Search for the cell housing the specified text and yield its (X, Y) center coordinate. 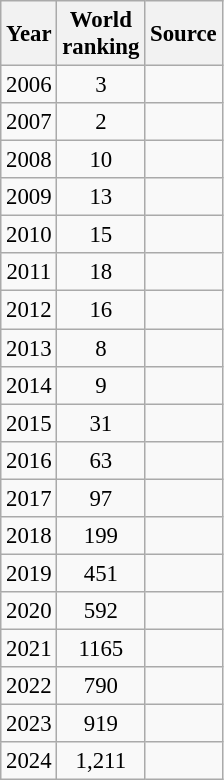
2012 (29, 310)
63 (101, 460)
31 (101, 423)
10 (101, 160)
592 (101, 611)
2008 (29, 160)
2023 (29, 724)
Year (29, 34)
13 (101, 197)
1165 (101, 648)
2021 (29, 648)
2 (101, 122)
2016 (29, 460)
2017 (29, 498)
2006 (29, 85)
9 (101, 385)
2015 (29, 423)
451 (101, 573)
2020 (29, 611)
2018 (29, 536)
199 (101, 536)
8 (101, 348)
15 (101, 235)
2019 (29, 573)
2014 (29, 385)
2010 (29, 235)
2009 (29, 197)
18 (101, 273)
2013 (29, 348)
2011 (29, 273)
790 (101, 686)
2024 (29, 761)
97 (101, 498)
919 (101, 724)
16 (101, 310)
2007 (29, 122)
2022 (29, 686)
Worldranking (101, 34)
3 (101, 85)
Source (184, 34)
1,211 (101, 761)
